From the cell containing the given text, extract its center point as (X, Y) coordinate. 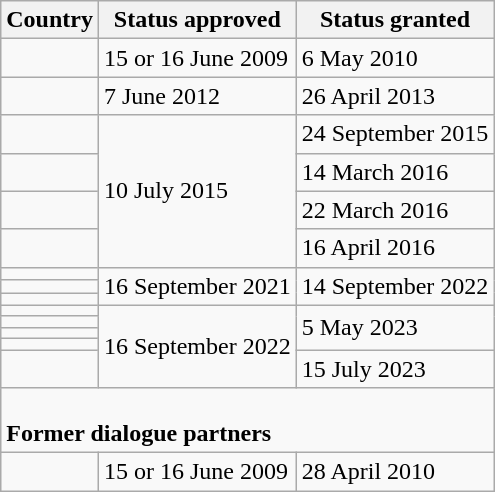
10 July 2015 (197, 191)
Status granted (395, 20)
6 May 2010 (395, 58)
Status approved (197, 20)
22 March 2016 (395, 210)
5 May 2023 (395, 327)
Former dialogue partners (248, 420)
26 April 2013 (395, 96)
Country (50, 20)
16 September 2021 (197, 286)
16 April 2016 (395, 248)
28 April 2010 (395, 472)
14 March 2016 (395, 172)
16 September 2022 (197, 346)
15 July 2023 (395, 369)
7 June 2012 (197, 96)
14 September 2022 (395, 286)
24 September 2015 (395, 134)
